Provide the [x, y] coordinate of the cell's center where the given text is located.  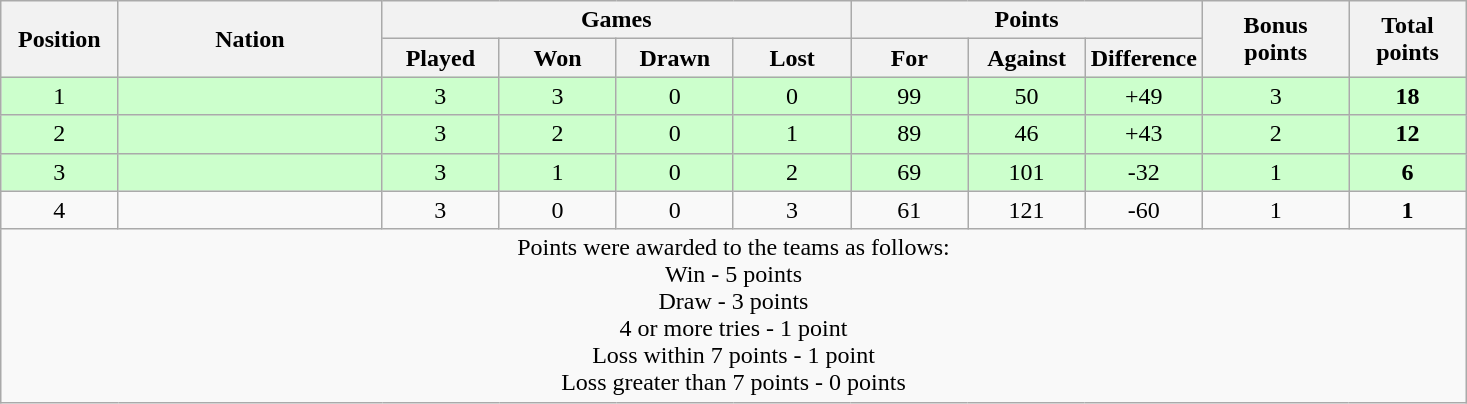
-60 [1144, 210]
Won [558, 58]
+49 [1144, 96]
Drawn [674, 58]
Totalpoints [1408, 39]
12 [1408, 134]
Points [1027, 20]
99 [910, 96]
46 [1026, 134]
Difference [1144, 58]
61 [910, 210]
+43 [1144, 134]
Against [1026, 58]
Nation [250, 39]
For [910, 58]
Played [440, 58]
121 [1026, 210]
Games [616, 20]
-32 [1144, 172]
69 [910, 172]
101 [1026, 172]
4 [60, 210]
89 [910, 134]
50 [1026, 96]
6 [1408, 172]
Position [60, 39]
Bonuspoints [1276, 39]
Lost [792, 58]
18 [1408, 96]
